Scan for the cell matching the given text and deliver its (x, y) coordinate at center. 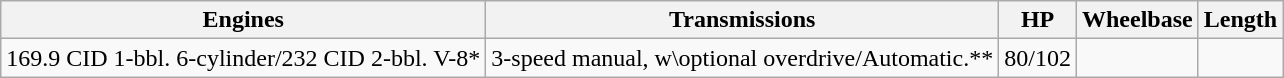
169.9 CID 1-bbl. 6-cylinder/232 CID 2-bbl. V-8* (244, 58)
80/102 (1038, 58)
Transmissions (742, 20)
HP (1038, 20)
3-speed manual, w\optional overdrive/Automatic.** (742, 58)
Wheelbase (1137, 20)
Engines (244, 20)
Length (1240, 20)
